Return (X, Y) of the center of cell containing provided text 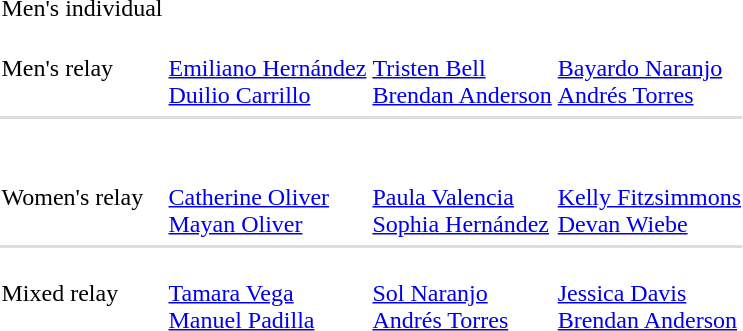
Catherine OliverMayan Oliver (268, 197)
Men's relay (82, 68)
Tristen BellBrendan Anderson (462, 68)
Emiliano HernándezDuilio Carrillo (268, 68)
Paula ValenciaSophia Hernández (462, 197)
Women's relay (82, 197)
Bayardo NaranjoAndrés Torres (649, 68)
Kelly FitzsimmonsDevan Wiebe (649, 197)
